Output the [X, Y] coordinate of the center of the cell containing the given text.  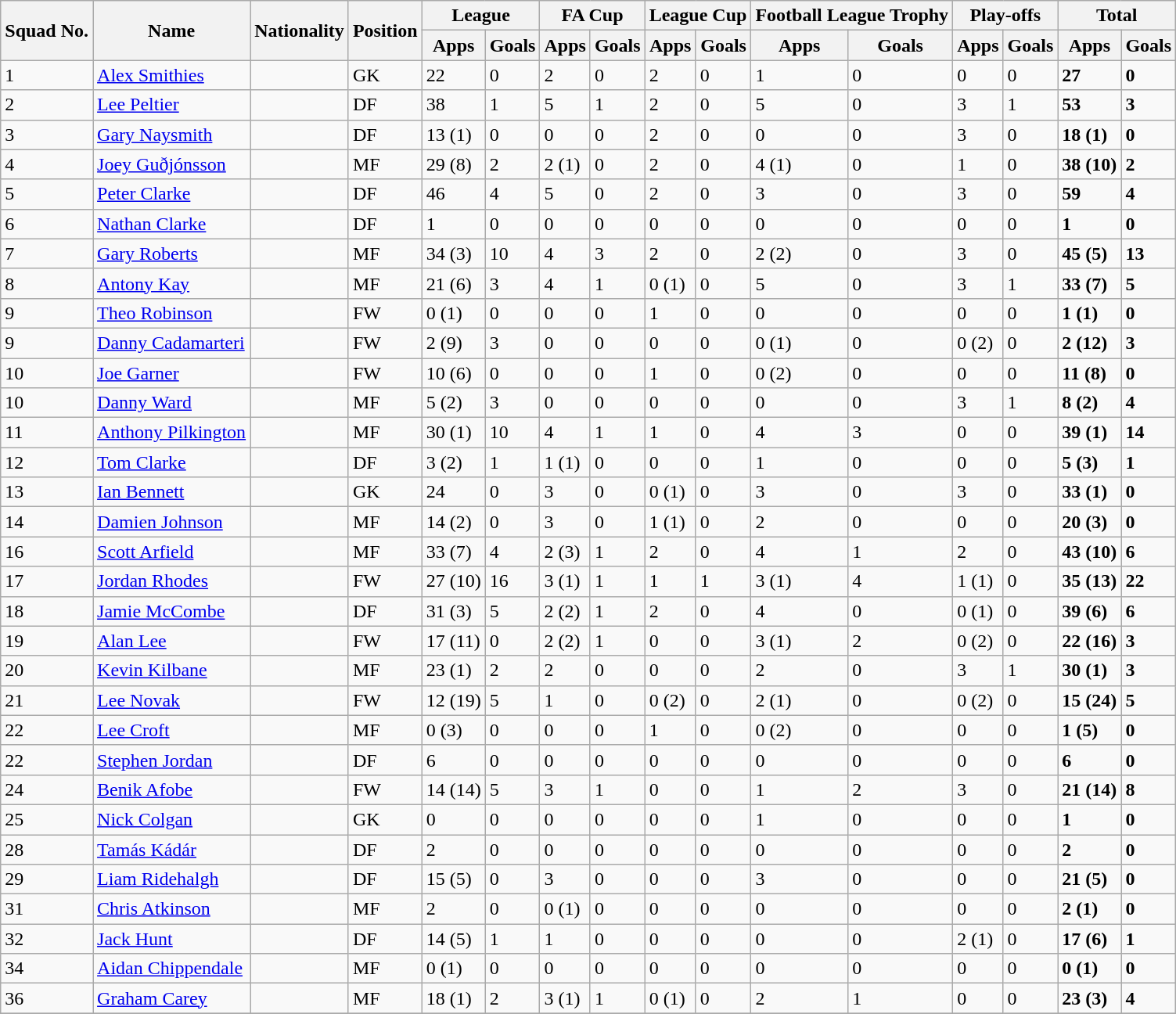
Anthony Pilkington [172, 433]
34 [47, 969]
Damien Johnson [172, 522]
Benik Afobe [172, 789]
29 (8) [454, 164]
46 [454, 194]
35 (13) [1089, 581]
Joey Guðjónsson [172, 164]
13 (1) [454, 135]
Kevin Kilbane [172, 671]
Ian Bennett [172, 492]
45 (5) [1089, 253]
12 (19) [454, 700]
43 (10) [1089, 552]
Liam Ridehalgh [172, 879]
Theo Robinson [172, 313]
33 (1) [1089, 492]
Total [1117, 16]
Lee Croft [172, 730]
29 [47, 879]
38 [454, 105]
0 (3) [454, 730]
Name [172, 31]
Gary Naysmith [172, 135]
Scott Arfield [172, 552]
12 [47, 462]
Antony Kay [172, 283]
Tom Clarke [172, 462]
23 (3) [1089, 998]
14 (5) [454, 939]
17 (6) [1089, 939]
22 (16) [1089, 641]
21 (5) [1089, 879]
Graham Carey [172, 998]
Lee Peltier [172, 105]
17 [47, 581]
Chris Atkinson [172, 909]
League Cup [698, 16]
20 [47, 671]
7 [47, 253]
28 [47, 849]
31 [47, 909]
2 (12) [1089, 343]
21 [47, 700]
18 [47, 611]
34 (3) [454, 253]
39 (6) [1089, 611]
32 [47, 939]
Jack Hunt [172, 939]
Danny Cadamarteri [172, 343]
15 (24) [1089, 700]
Play-offs [1005, 16]
39 (1) [1089, 433]
17 (11) [454, 641]
27 (10) [454, 581]
53 [1089, 105]
Squad No. [47, 31]
4 (1) [800, 164]
2 (3) [565, 552]
14 (2) [454, 522]
Tamás Kádár [172, 849]
25 [47, 819]
38 (10) [1089, 164]
2 (9) [454, 343]
5 (2) [454, 403]
Football League Trophy [852, 16]
19 [47, 641]
21 (6) [454, 283]
Danny Ward [172, 403]
1 (5) [1089, 730]
Alan Lee [172, 641]
Alex Smithies [172, 75]
11 [47, 433]
Joe Garner [172, 373]
Stephen Jordan [172, 760]
23 (1) [454, 671]
36 [47, 998]
Jordan Rhodes [172, 581]
Aidan Chippendale [172, 969]
59 [1089, 194]
Jamie McCombe [172, 611]
Peter Clarke [172, 194]
5 (3) [1089, 462]
14 (14) [454, 789]
11 (8) [1089, 373]
15 (5) [454, 879]
Lee Novak [172, 700]
FA Cup [592, 16]
Position [385, 31]
27 [1089, 75]
League [480, 16]
31 (3) [454, 611]
3 (2) [454, 462]
Nationality [300, 31]
Gary Roberts [172, 253]
Nathan Clarke [172, 224]
Nick Colgan [172, 819]
21 (14) [1089, 789]
20 (3) [1089, 522]
10 (6) [454, 373]
8 (2) [1089, 403]
